Scan for the cell matching the given text and deliver its [x, y] coordinate at center. 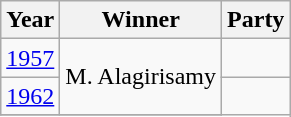
Year [30, 20]
M. Alagirisamy [141, 77]
1962 [30, 96]
1957 [30, 58]
Winner [141, 20]
Party [256, 20]
